Scan for the cell matching the given text and deliver its [X, Y] coordinate at center. 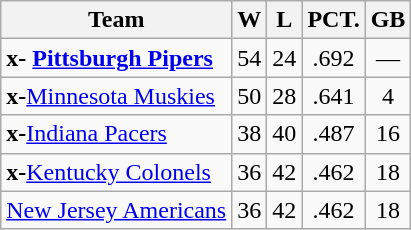
x-Minnesota Muskies [116, 96]
New Jersey Americans [116, 210]
Team [116, 20]
.692 [334, 58]
x- Pittsburgh Pipers [116, 58]
38 [250, 134]
x-Indiana Pacers [116, 134]
W [250, 20]
24 [284, 58]
PCT. [334, 20]
16 [388, 134]
50 [250, 96]
GB [388, 20]
40 [284, 134]
.641 [334, 96]
54 [250, 58]
L [284, 20]
— [388, 58]
x-Kentucky Colonels [116, 172]
28 [284, 96]
4 [388, 96]
.487 [334, 134]
